Scan for the cell matching the given text and deliver its [X, Y] coordinate at center. 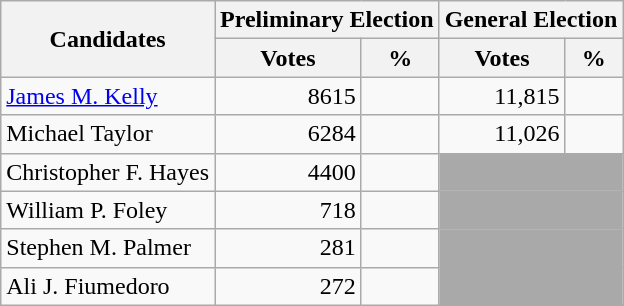
Stephen M. Palmer [108, 248]
Preliminary Election [328, 20]
Michael Taylor [108, 134]
272 [288, 286]
William P. Foley [108, 210]
Ali J. Fiumedoro [108, 286]
11,815 [502, 96]
6284 [288, 134]
Candidates [108, 39]
281 [288, 248]
11,026 [502, 134]
718 [288, 210]
8615 [288, 96]
4400 [288, 172]
James M. Kelly [108, 96]
General Election [531, 20]
Christopher F. Hayes [108, 172]
